Determine the [X, Y] coordinate at the center of the cell enclosing the given text.  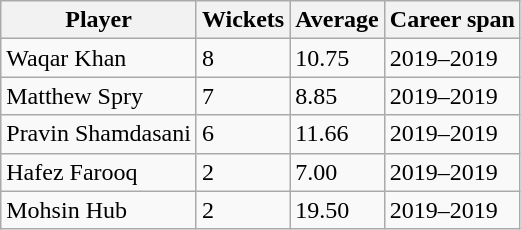
8.85 [338, 96]
Player [99, 20]
Mohsin Hub [99, 210]
7.00 [338, 172]
Average [338, 20]
11.66 [338, 134]
6 [242, 134]
Matthew Spry [99, 96]
Pravin Shamdasani [99, 134]
Career span [452, 20]
Waqar Khan [99, 58]
8 [242, 58]
7 [242, 96]
Wickets [242, 20]
10.75 [338, 58]
Hafez Farooq [99, 172]
19.50 [338, 210]
